Find where the given text appears and provide that cell's center as (x, y) coordinate. 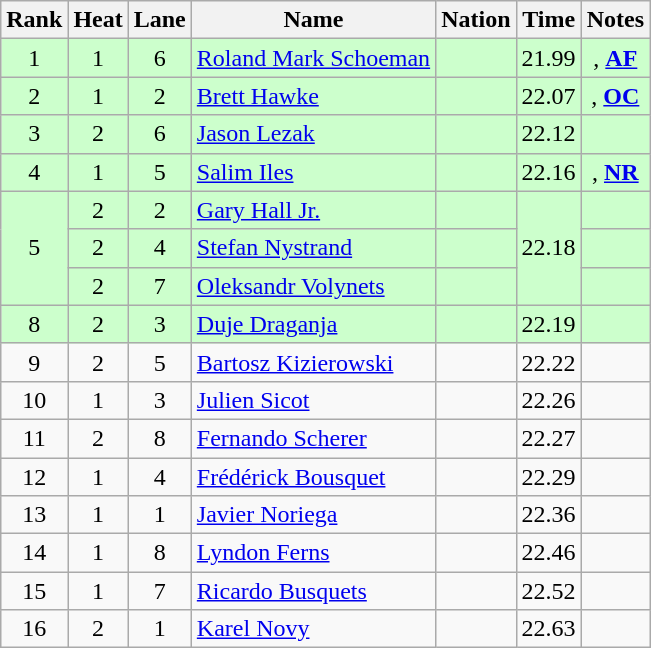
22.18 (548, 248)
22.46 (548, 553)
Gary Hall Jr. (313, 210)
22.19 (548, 324)
21.99 (548, 58)
Time (548, 20)
Roland Mark Schoeman (313, 58)
Lyndon Ferns (313, 553)
10 (34, 400)
12 (34, 477)
22.27 (548, 438)
22.22 (548, 362)
Nation (476, 20)
Lane (160, 20)
Notes (615, 20)
Karel Novy (313, 629)
, OC (615, 96)
Jason Lezak (313, 134)
Name (313, 20)
14 (34, 553)
13 (34, 515)
22.07 (548, 96)
22.16 (548, 172)
22.63 (548, 629)
22.52 (548, 591)
Salim Iles (313, 172)
Ricardo Busquets (313, 591)
Rank (34, 20)
22.29 (548, 477)
Oleksandr Volynets (313, 286)
Bartosz Kizierowski (313, 362)
22.12 (548, 134)
11 (34, 438)
9 (34, 362)
15 (34, 591)
Stefan Nystrand (313, 248)
, AF (615, 58)
Duje Draganja (313, 324)
16 (34, 629)
22.36 (548, 515)
Brett Hawke (313, 96)
Frédérick Bousquet (313, 477)
Heat (98, 20)
, NR (615, 172)
Javier Noriega (313, 515)
Julien Sicot (313, 400)
22.26 (548, 400)
Fernando Scherer (313, 438)
